From the cell containing the given text, extract its center point as [X, Y] coordinate. 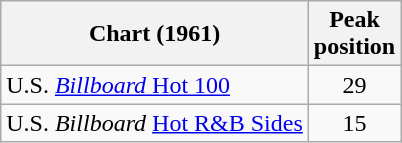
Chart (1961) [155, 34]
15 [354, 123]
U.S. Billboard Hot R&B Sides [155, 123]
Peakposition [354, 34]
29 [354, 85]
U.S. Billboard Hot 100 [155, 85]
